Pinpoint the cell where the given text exists, returning its [x, y] midpoint coordinate. 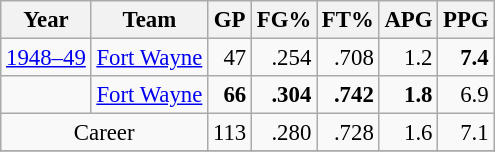
6.9 [466, 95]
1.6 [408, 133]
7.1 [466, 133]
66 [230, 95]
APG [408, 20]
.254 [284, 58]
Career [104, 133]
1.2 [408, 58]
.280 [284, 133]
.708 [348, 58]
Team [150, 20]
1948–49 [46, 58]
7.4 [466, 58]
Year [46, 20]
PPG [466, 20]
.304 [284, 95]
GP [230, 20]
47 [230, 58]
FG% [284, 20]
1.8 [408, 95]
.728 [348, 133]
FT% [348, 20]
.742 [348, 95]
113 [230, 133]
